Detect which cell encompasses the target text, then output its (x, y) center coordinate. 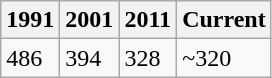
Current (224, 20)
~320 (224, 58)
1991 (30, 20)
328 (148, 58)
486 (30, 58)
394 (90, 58)
2001 (90, 20)
2011 (148, 20)
